Locate the cell with the specified text and output its [x, y] center coordinate. 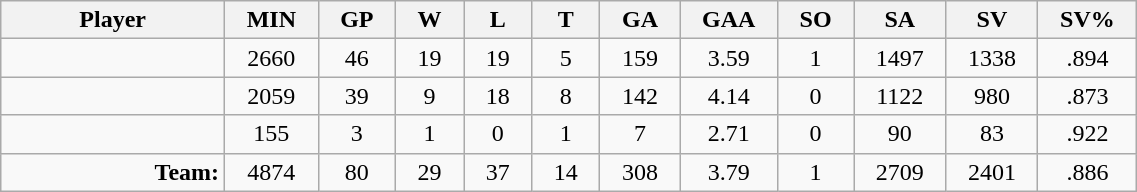
3 [356, 134]
7 [640, 134]
SV% [1088, 20]
.886 [1088, 172]
2709 [900, 172]
4.14 [728, 96]
.894 [1088, 58]
14 [566, 172]
2.71 [728, 134]
3.79 [728, 172]
8 [566, 96]
39 [356, 96]
142 [640, 96]
GA [640, 20]
80 [356, 172]
155 [272, 134]
GAA [728, 20]
2059 [272, 96]
83 [992, 134]
SA [900, 20]
18 [498, 96]
3.59 [728, 58]
4874 [272, 172]
90 [900, 134]
1122 [900, 96]
1497 [900, 58]
2660 [272, 58]
T [566, 20]
MIN [272, 20]
29 [430, 172]
1338 [992, 58]
Team: [113, 172]
.873 [1088, 96]
W [430, 20]
SV [992, 20]
SO [816, 20]
2401 [992, 172]
Player [113, 20]
308 [640, 172]
5 [566, 58]
GP [356, 20]
37 [498, 172]
46 [356, 58]
.922 [1088, 134]
L [498, 20]
9 [430, 96]
980 [992, 96]
159 [640, 58]
